Find where the given text appears and provide that cell's center as (X, Y) coordinate. 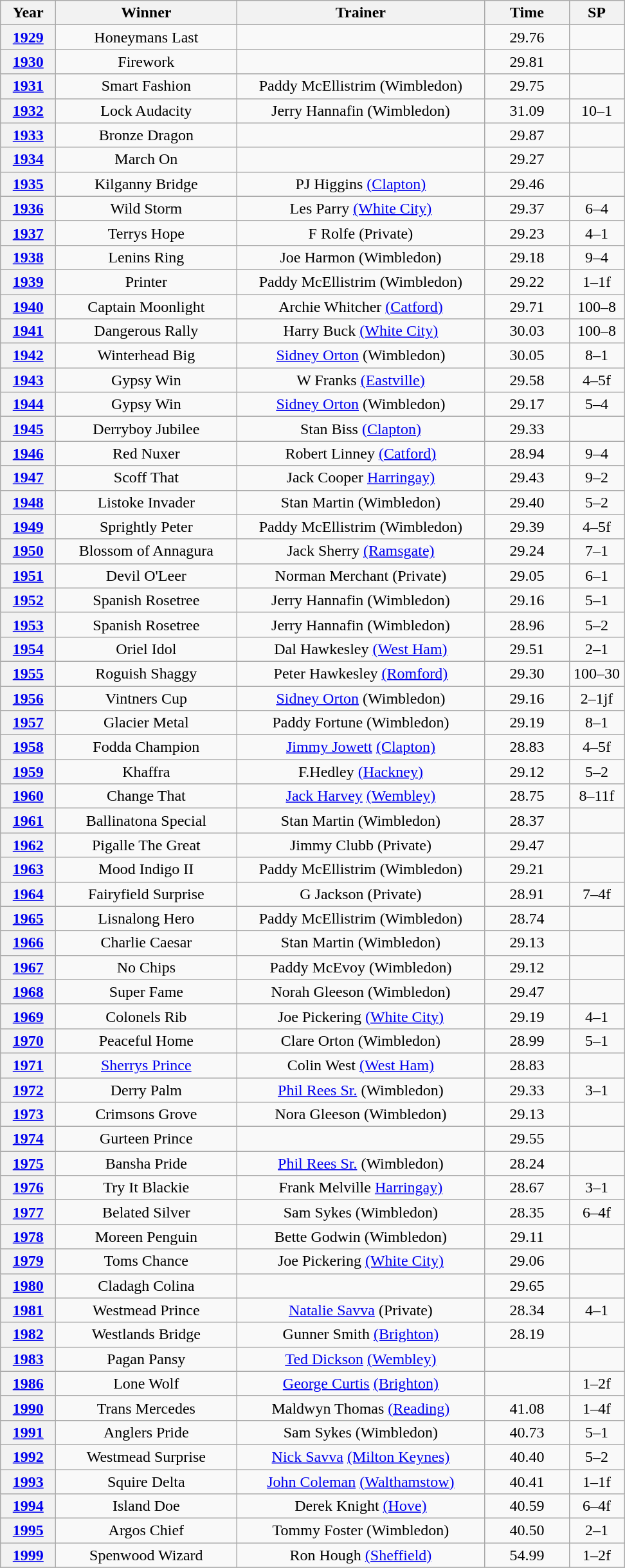
Fodda Champion (147, 747)
Pigalle The Great (147, 845)
29.18 (527, 257)
George Curtis (Brighton) (361, 1383)
29.27 (527, 160)
1972 (28, 1090)
1962 (28, 845)
Change That (147, 796)
Westlands Bridge (147, 1335)
Cladagh Colina (147, 1286)
1949 (28, 527)
No Chips (147, 967)
Terrys Hope (147, 233)
1961 (28, 821)
29.76 (527, 37)
29.30 (527, 673)
40.50 (527, 1531)
Spenwood Wizard (147, 1555)
Derek Knight (Hove) (361, 1506)
Lock Audacity (147, 111)
Printer (147, 282)
1948 (28, 502)
28.74 (527, 918)
40.41 (527, 1481)
1970 (28, 1041)
1942 (28, 356)
Listoke Invader (147, 502)
Winterhead Big (147, 356)
Joe Harmon (Wimbledon) (361, 257)
Bette Godwin (Wimbledon) (361, 1237)
Super Fame (147, 992)
Derry Palm (147, 1090)
1950 (28, 551)
1978 (28, 1237)
1981 (28, 1310)
Fairyfield Surprise (147, 894)
1963 (28, 870)
Honeymans Last (147, 37)
W Franks (Eastville) (361, 380)
1956 (28, 698)
Ted Dickson (Wembley) (361, 1359)
Dal Hawkesley (West Ham) (361, 649)
1940 (28, 307)
Paddy Fortune (Wimbledon) (361, 723)
Paddy McEvoy (Wimbledon) (361, 967)
Island Doe (147, 1506)
Moreen Penguin (147, 1237)
Anglers Pride (147, 1432)
PJ Higgins (Clapton) (361, 184)
5–4 (597, 405)
1955 (28, 673)
28.24 (527, 1163)
1993 (28, 1481)
Bronze Dragon (147, 135)
1958 (28, 747)
Try It Blackie (147, 1188)
1935 (28, 184)
29.17 (527, 405)
1952 (28, 600)
1991 (28, 1432)
Scoff That (147, 478)
1986 (28, 1383)
6–1 (597, 576)
1992 (28, 1457)
1990 (28, 1408)
Clare Orton (Wimbledon) (361, 1041)
Argos Chief (147, 1531)
1954 (28, 649)
28.67 (527, 1188)
Ron Hough (Sheffield) (361, 1555)
29.55 (527, 1139)
Natalie Savva (Private) (361, 1310)
1959 (28, 772)
1932 (28, 111)
Nick Savva (Milton Keynes) (361, 1457)
1933 (28, 135)
1951 (28, 576)
1968 (28, 992)
1944 (28, 405)
G Jackson (Private) (361, 894)
Harry Buck (White City) (361, 331)
28.75 (527, 796)
Year (28, 13)
1969 (28, 1016)
1936 (28, 208)
Jack Harvey (Wembley) (361, 796)
29.39 (527, 527)
Derryboy Jubilee (147, 429)
Westmead Prince (147, 1310)
SP (597, 13)
Jack Sherry (Ramsgate) (361, 551)
28.91 (527, 894)
1930 (28, 62)
1976 (28, 1188)
Westmead Surprise (147, 1457)
28.96 (527, 624)
29.81 (527, 62)
1967 (28, 967)
Belated Silver (147, 1212)
Ballinatona Special (147, 821)
9–2 (597, 478)
28.37 (527, 821)
6–4 (597, 208)
28.99 (527, 1041)
Bansha Pride (147, 1163)
1931 (28, 86)
29.21 (527, 870)
28.35 (527, 1212)
Lenins Ring (147, 257)
Peaceful Home (147, 1041)
Dangerous Rally (147, 331)
1964 (28, 894)
1966 (28, 943)
1979 (28, 1261)
Jimmy Clubb (Private) (361, 845)
10–1 (597, 111)
1974 (28, 1139)
7–1 (597, 551)
30.03 (527, 331)
1938 (28, 257)
29.11 (527, 1237)
Trans Mercedes (147, 1408)
John Coleman (Walthamstow) (361, 1481)
29.65 (527, 1286)
Squire Delta (147, 1481)
Peter Hawkesley (Romford) (361, 673)
100–30 (597, 673)
29.24 (527, 551)
1947 (28, 478)
Devil O'Leer (147, 576)
1982 (28, 1335)
Time (527, 13)
40.40 (527, 1457)
1953 (28, 624)
Crimsons Grove (147, 1115)
1937 (28, 233)
29.87 (527, 135)
1945 (28, 429)
1946 (28, 453)
29.40 (527, 502)
28.94 (527, 453)
Jimmy Jowett (Clapton) (361, 747)
29.22 (527, 282)
Frank Melville Harringay) (361, 1188)
Lone Wolf (147, 1383)
Archie Whitcher (Catford) (361, 307)
Roguish Shaggy (147, 673)
Colonels Rib (147, 1016)
30.05 (527, 356)
Jack Cooper Harringay) (361, 478)
March On (147, 160)
29.46 (527, 184)
29.37 (527, 208)
Toms Chance (147, 1261)
1957 (28, 723)
28.19 (527, 1335)
Gunner Smith (Brighton) (361, 1335)
31.09 (527, 111)
Oriel Idol (147, 649)
Red Nuxer (147, 453)
Kilganny Bridge (147, 184)
Khaffra (147, 772)
Les Parry (White City) (361, 208)
29.51 (527, 649)
29.23 (527, 233)
Stan Biss (Clapton) (361, 429)
54.99 (527, 1555)
29.43 (527, 478)
Wild Storm (147, 208)
1965 (28, 918)
29.06 (527, 1261)
7–4f (597, 894)
Sprightly Peter (147, 527)
29.58 (527, 380)
Captain Moonlight (147, 307)
Charlie Caesar (147, 943)
1995 (28, 1531)
Robert Linney (Catford) (361, 453)
1980 (28, 1286)
Maldwyn Thomas (Reading) (361, 1408)
1994 (28, 1506)
1999 (28, 1555)
Lisnalong Hero (147, 918)
41.08 (527, 1408)
F.Hedley (Hackney) (361, 772)
Gurteen Prince (147, 1139)
Nora Gleeson (Wimbledon) (361, 1115)
29.05 (527, 576)
29.71 (527, 307)
Pagan Pansy (147, 1359)
Firework (147, 62)
28.34 (527, 1310)
Glacier Metal (147, 723)
40.73 (527, 1432)
Norah Gleeson (Wimbledon) (361, 992)
1929 (28, 37)
1939 (28, 282)
40.59 (527, 1506)
2–1jf (597, 698)
Smart Fashion (147, 86)
1971 (28, 1065)
1975 (28, 1163)
Colin West (West Ham) (361, 1065)
1960 (28, 796)
F Rolfe (Private) (361, 233)
1941 (28, 331)
Winner (147, 13)
1983 (28, 1359)
Sherrys Prince (147, 1065)
8–11f (597, 796)
Vintners Cup (147, 698)
1–4f (597, 1408)
Mood Indigo II (147, 870)
Norman Merchant (Private) (361, 576)
29.75 (527, 86)
Trainer (361, 13)
1943 (28, 380)
1973 (28, 1115)
1977 (28, 1212)
Tommy Foster (Wimbledon) (361, 1531)
1934 (28, 160)
Blossom of Annagura (147, 551)
